Return the (X, Y) coordinate for the center point of the cell that contains the specified text.  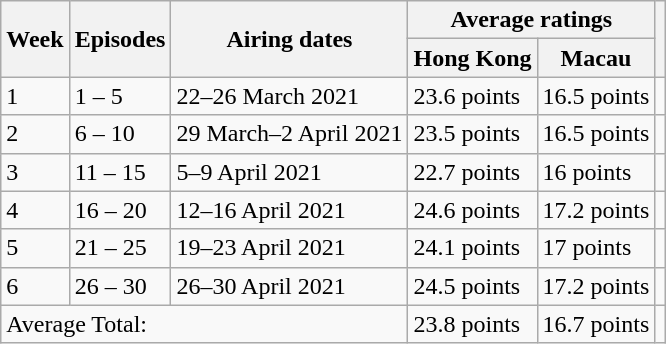
Hong Kong (472, 58)
17 points (596, 248)
19–23 April 2021 (290, 248)
Airing dates (290, 39)
6 – 10 (120, 134)
23.6 points (472, 96)
6 (35, 286)
26–30 April 2021 (290, 286)
24.5 points (472, 286)
16 – 20 (120, 210)
22.7 points (472, 172)
1 – 5 (120, 96)
Week (35, 39)
2 (35, 134)
24.6 points (472, 210)
5 (35, 248)
Macau (596, 58)
12–16 April 2021 (290, 210)
26 – 30 (120, 286)
3 (35, 172)
16.7 points (596, 324)
Episodes (120, 39)
23.5 points (472, 134)
5–9 April 2021 (290, 172)
21 – 25 (120, 248)
Average ratings (532, 20)
Average Total: (204, 324)
11 – 15 (120, 172)
23.8 points (472, 324)
24.1 points (472, 248)
1 (35, 96)
29 March–2 April 2021 (290, 134)
4 (35, 210)
22–26 March 2021 (290, 96)
16 points (596, 172)
